From the cell containing the given text, extract its center point as (X, Y) coordinate. 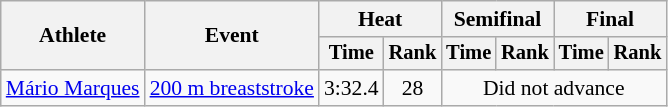
28 (413, 88)
Semifinal (497, 19)
Mário Marques (73, 88)
Event (232, 36)
Heat (380, 19)
200 m breaststroke (232, 88)
Did not advance (554, 88)
3:32.4 (352, 88)
Final (610, 19)
Athlete (73, 36)
